Provide the (x, y) coordinate of the cell's center where the given text is located.  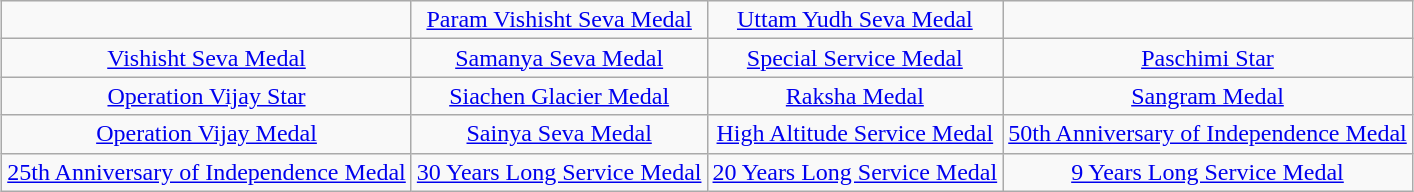
Vishisht Seva Medal (207, 58)
Param Vishisht Seva Medal (559, 20)
High Altitude Service Medal (855, 134)
Operation Vijay Medal (207, 134)
Paschimi Star (1208, 58)
Raksha Medal (855, 96)
Uttam Yudh Seva Medal (855, 20)
Sainya Seva Medal (559, 134)
Operation Vijay Star (207, 96)
9 Years Long Service Medal (1208, 172)
Siachen Glacier Medal (559, 96)
30 Years Long Service Medal (559, 172)
20 Years Long Service Medal (855, 172)
Sangram Medal (1208, 96)
50th Anniversary of Independence Medal (1208, 134)
Special Service Medal (855, 58)
25th Anniversary of Independence Medal (207, 172)
Samanya Seva Medal (559, 58)
